Return [X, Y] of the center of cell containing provided text 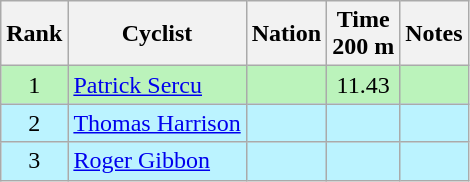
2 [34, 123]
Cyclist [157, 34]
11.43 [364, 85]
Thomas Harrison [157, 123]
Nation [286, 34]
Notes [434, 34]
Patrick Sercu [157, 85]
3 [34, 161]
Roger Gibbon [157, 161]
Time200 m [364, 34]
Rank [34, 34]
1 [34, 85]
